Identify which cell holds the provided text, then report its (X, Y) central coordinate. 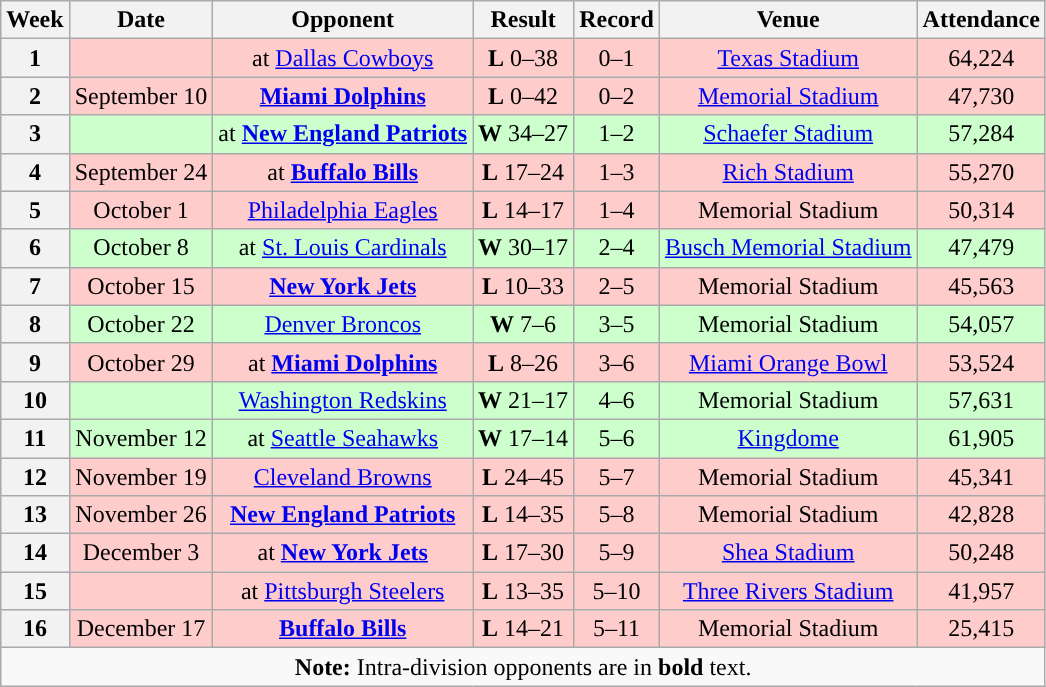
57,631 (981, 400)
11 (35, 438)
5–11 (617, 629)
Result (524, 20)
September 10 (141, 96)
45,563 (981, 286)
25,415 (981, 629)
Week (35, 20)
at St. Louis Cardinals (343, 248)
4–6 (617, 400)
New England Patriots (343, 515)
47,730 (981, 96)
L 17–24 (524, 172)
5–8 (617, 515)
1–4 (617, 210)
October 1 (141, 210)
L 14–35 (524, 515)
61,905 (981, 438)
Attendance (981, 20)
16 (35, 629)
1–2 (617, 134)
at New England Patriots (343, 134)
42,828 (981, 515)
50,248 (981, 553)
at Dallas Cowboys (343, 58)
W 30–17 (524, 248)
10 (35, 400)
Denver Broncos (343, 324)
5–7 (617, 477)
0–1 (617, 58)
55,270 (981, 172)
Washington Redskins (343, 400)
Busch Memorial Stadium (788, 248)
3 (35, 134)
L 24–45 (524, 477)
5–6 (617, 438)
New York Jets (343, 286)
L 10–33 (524, 286)
57,284 (981, 134)
45,341 (981, 477)
54,057 (981, 324)
at Miami Dolphins (343, 362)
1 (35, 58)
October 22 (141, 324)
L 14–21 (524, 629)
at Pittsburgh Steelers (343, 591)
13 (35, 515)
5 (35, 210)
3–6 (617, 362)
at Buffalo Bills (343, 172)
L 14–17 (524, 210)
50,314 (981, 210)
L 17–30 (524, 553)
Three Rivers Stadium (788, 591)
October 8 (141, 248)
1–3 (617, 172)
5–9 (617, 553)
November 26 (141, 515)
September 24 (141, 172)
Opponent (343, 20)
Buffalo Bills (343, 629)
9 (35, 362)
3–5 (617, 324)
L 13–35 (524, 591)
at New York Jets (343, 553)
47,479 (981, 248)
October 29 (141, 362)
W 7–6 (524, 324)
Miami Dolphins (343, 96)
W 21–17 (524, 400)
2–4 (617, 248)
December 17 (141, 629)
Kingdome (788, 438)
November 12 (141, 438)
November 19 (141, 477)
Date (141, 20)
4 (35, 172)
14 (35, 553)
Venue (788, 20)
7 (35, 286)
October 15 (141, 286)
2 (35, 96)
Schaefer Stadium (788, 134)
L 0–38 (524, 58)
L 8–26 (524, 362)
Record (617, 20)
12 (35, 477)
53,524 (981, 362)
December 3 (141, 553)
0–2 (617, 96)
Texas Stadium (788, 58)
Shea Stadium (788, 553)
5–10 (617, 591)
6 (35, 248)
Rich Stadium (788, 172)
2–5 (617, 286)
Philadelphia Eagles (343, 210)
Miami Orange Bowl (788, 362)
Cleveland Browns (343, 477)
8 (35, 324)
41,957 (981, 591)
W 17–14 (524, 438)
15 (35, 591)
at Seattle Seahawks (343, 438)
Note: Intra-division opponents are in bold text. (524, 667)
W 34–27 (524, 134)
64,224 (981, 58)
L 0–42 (524, 96)
